Extract the (x, y) coordinate from the center of the cell holding the provided text.  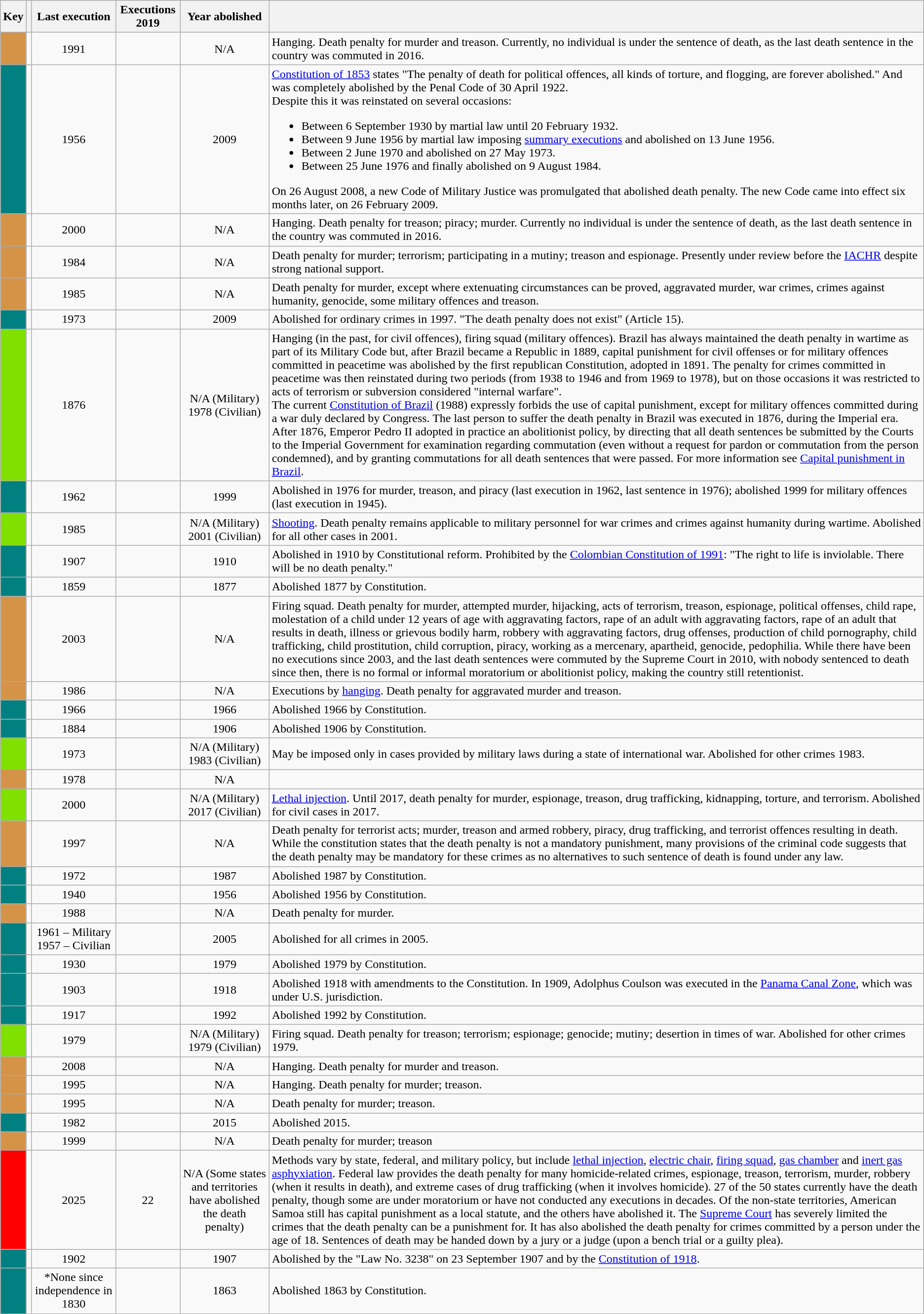
Abolished 1956 by Constitution. (596, 894)
1863 (225, 1291)
1930 (74, 964)
1884 (74, 729)
N/A (Military)1983 (Civilian) (225, 754)
1940 (74, 894)
1988 (74, 913)
Hanging. Death penalty for murder and treason. (596, 1066)
1984 (74, 262)
1982 (74, 1122)
1992 (225, 1015)
1986 (74, 691)
Key (13, 17)
Executions by hanging. Death penalty for aggravated murder and treason. (596, 691)
2015 (225, 1122)
1906 (225, 729)
Abolished 1987 by Constitution. (596, 876)
N/A (Military)2017 (Civilian) (225, 805)
May be imposed only in cases provided by military laws during a state of international war. Abolished for other crimes 1983. (596, 754)
Abolished by the "Law No. 3238" on 23 September 1907 and by the Constitution of 1918. (596, 1259)
*None since independence in 1830 (74, 1291)
1961 – Military1957 – Civilian (74, 939)
1859 (74, 586)
22 (148, 1200)
2008 (74, 1066)
N/A (Some states and territories have abolished the death penalty) (225, 1200)
1910 (225, 561)
Abolished 1992 by Constitution. (596, 1015)
1987 (225, 876)
1972 (74, 876)
2025 (74, 1200)
1917 (74, 1015)
Year abolished (225, 17)
Abolished 2015. (596, 1122)
1877 (225, 586)
1991 (74, 48)
1962 (74, 497)
Last execution (74, 17)
Abolished 1877 by Constitution. (596, 586)
Abolished 1906 by Constitution. (596, 729)
Hanging. Death penalty for murder; treason. (596, 1085)
Abolished 1863 by Constitution. (596, 1291)
Death penalty for murder; treason (596, 1141)
1903 (74, 989)
Death penalty for murder. (596, 913)
Abolished 1979 by Constitution. (596, 964)
1918 (225, 989)
1978 (74, 779)
N/A (Military)2001 (Civilian) (225, 529)
Executions 2019 (148, 17)
Death penalty for murder; treason. (596, 1104)
N/A (Military)1979 (Civilian) (225, 1041)
Abolished for ordinary crimes in 1997. "The death penalty does not exist" (Article 15). (596, 319)
1997 (74, 844)
N/A (Military)1978 (Civilian) (225, 405)
2003 (74, 639)
Abolished 1966 by Constitution. (596, 710)
Abolished for all crimes in 2005. (596, 939)
Firing squad. Death penalty for treason; terrorism; espionage; genocide; mutiny; desertion in times of war. Abolished for other crimes 1979. (596, 1041)
1876 (74, 405)
1902 (74, 1259)
2005 (225, 939)
